Provide the [X, Y] coordinate of the cell's center where the given text is located.  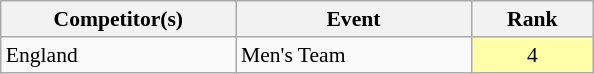
4 [532, 55]
England [118, 55]
Event [354, 19]
Competitor(s) [118, 19]
Men's Team [354, 55]
Rank [532, 19]
